Scan for the cell matching the given text and deliver its [x, y] coordinate at center. 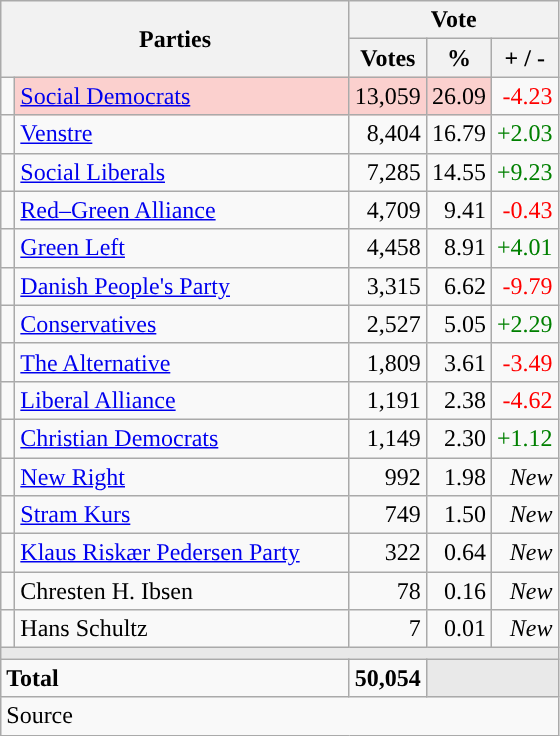
Chresten H. Ibsen [182, 591]
4,458 [388, 248]
+1.12 [524, 438]
14.55 [458, 172]
8.91 [458, 248]
749 [388, 515]
+4.01 [524, 248]
Source [280, 716]
2.30 [458, 438]
0.16 [458, 591]
+9.23 [524, 172]
New Right [182, 477]
1,191 [388, 400]
0.64 [458, 553]
0.01 [458, 629]
3,315 [388, 286]
4,709 [388, 210]
1,809 [388, 362]
78 [388, 591]
1,149 [388, 438]
Liberal Alliance [182, 400]
+ / - [524, 58]
992 [388, 477]
9.41 [458, 210]
16.79 [458, 134]
% [458, 58]
Green Left [182, 248]
Votes [388, 58]
-9.79 [524, 286]
6.62 [458, 286]
+2.03 [524, 134]
Vote [454, 20]
Conservatives [182, 324]
3.61 [458, 362]
322 [388, 553]
8,404 [388, 134]
Hans Schultz [182, 629]
26.09 [458, 96]
-3.49 [524, 362]
50,054 [388, 678]
+2.29 [524, 324]
7 [388, 629]
7,285 [388, 172]
Red–Green Alliance [182, 210]
-4.23 [524, 96]
Social Liberals [182, 172]
-0.43 [524, 210]
Klaus Riskær Pedersen Party [182, 553]
Danish People's Party [182, 286]
Total [176, 678]
1.98 [458, 477]
-4.62 [524, 400]
2,527 [388, 324]
The Alternative [182, 362]
5.05 [458, 324]
2.38 [458, 400]
13,059 [388, 96]
Parties [176, 39]
Social Democrats [182, 96]
Stram Kurs [182, 515]
Christian Democrats [182, 438]
Venstre [182, 134]
1.50 [458, 515]
